Identify which cell holds the provided text, then report its (X, Y) central coordinate. 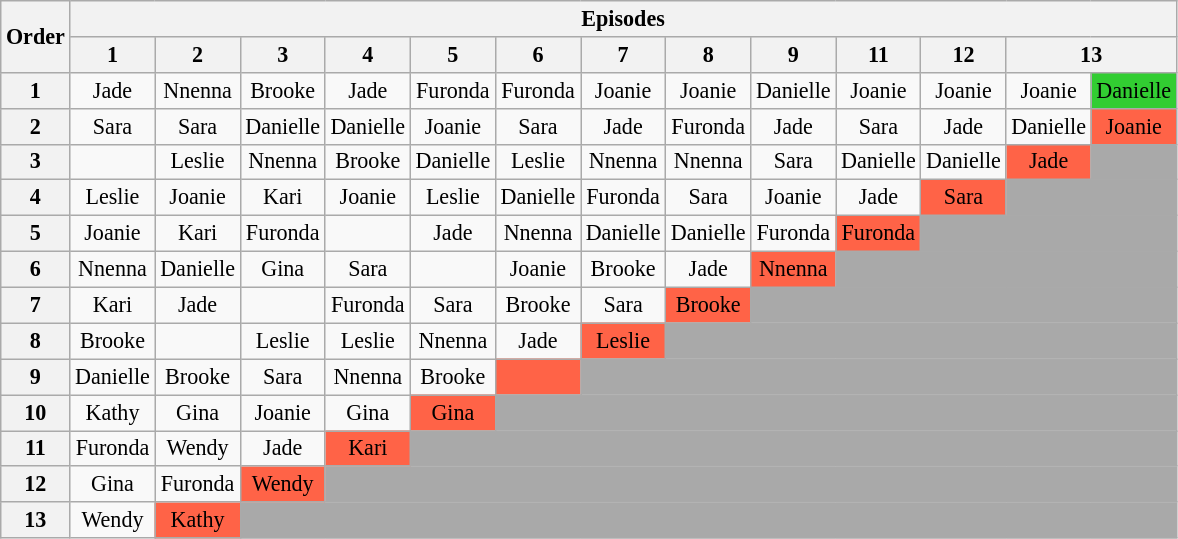
10 (36, 412)
Episodes (623, 18)
Order (36, 36)
